Pinpoint the cell where the given text exists, returning its [x, y] midpoint coordinate. 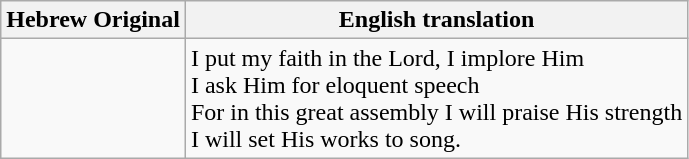
Hebrew Original [94, 20]
English translation [436, 20]
